Return the (x, y) coordinate for the center point of the cell that contains the specified text.  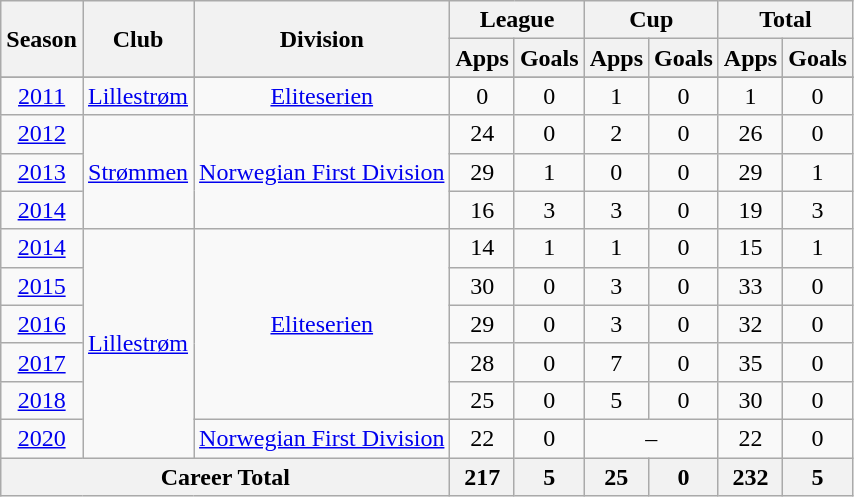
Strømmen (138, 172)
2017 (42, 362)
Total (785, 20)
2 (616, 134)
217 (482, 477)
7 (616, 362)
19 (750, 210)
2016 (42, 324)
2020 (42, 438)
15 (750, 248)
2011 (42, 96)
– (651, 438)
2018 (42, 400)
14 (482, 248)
Division (322, 39)
2012 (42, 134)
232 (750, 477)
28 (482, 362)
26 (750, 134)
Cup (651, 20)
League (517, 20)
35 (750, 362)
33 (750, 286)
Career Total (226, 477)
Club (138, 39)
2013 (42, 172)
Season (42, 39)
16 (482, 210)
32 (750, 324)
2015 (42, 286)
24 (482, 134)
